Find where the given text appears and provide that cell's center as [X, Y] coordinate. 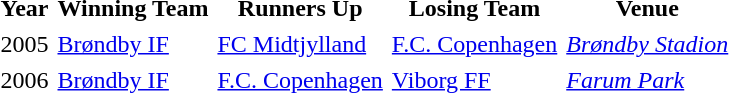
F.C. Copenhagen [474, 44]
Brøndby IF [133, 44]
FC Midtjylland [300, 44]
